Find where the given text appears and provide that cell's center as [X, Y] coordinate. 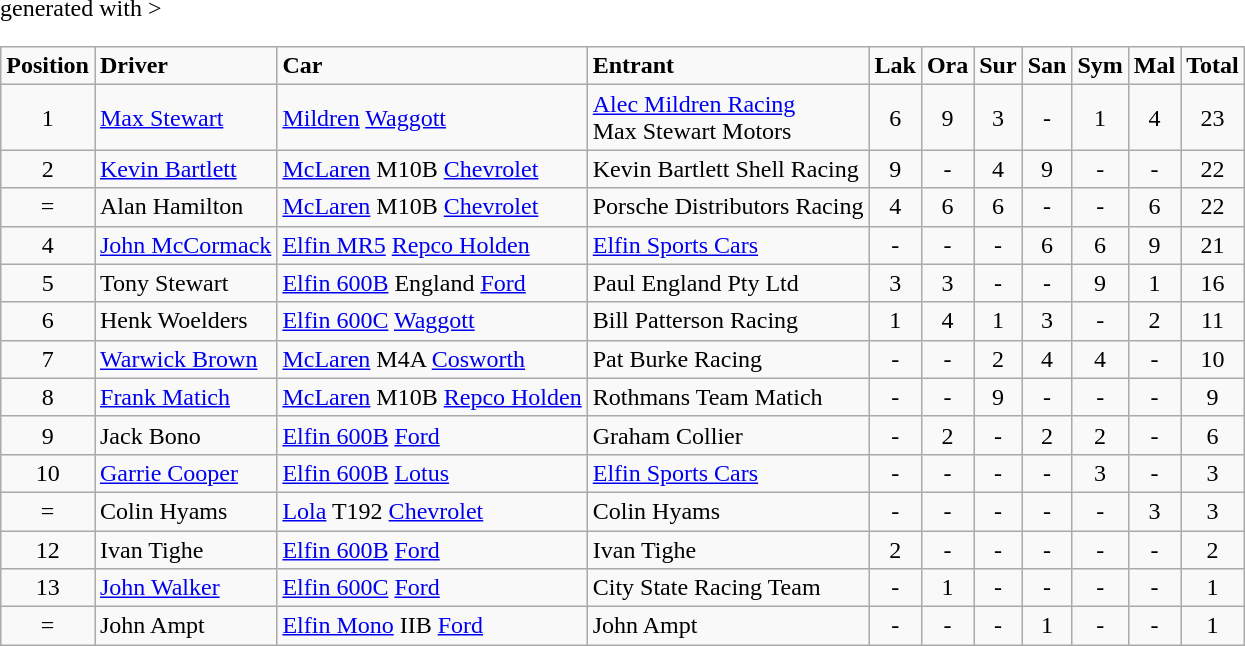
Kevin Bartlett Shell Racing [728, 169]
McLaren M10B Repco Holden [432, 397]
Total [1213, 66]
Elfin MR5 Repco Holden [432, 245]
Car [432, 66]
12 [48, 549]
Elfin 600B Lotus [432, 473]
21 [1213, 245]
City State Racing Team [728, 588]
Position [48, 66]
23 [1213, 118]
Paul England Pty Ltd [728, 283]
13 [48, 588]
Pat Burke Racing [728, 359]
Max Stewart [185, 118]
Alec Mildren Racing Max Stewart Motors [728, 118]
Kevin Bartlett [185, 169]
Rothmans Team Matich [728, 397]
Entrant [728, 66]
John Walker [185, 588]
Elfin 600C Waggott [432, 321]
16 [1213, 283]
McLaren M4A Cosworth [432, 359]
Lak [895, 66]
Bill Patterson Racing [728, 321]
Elfin 600B England Ford [432, 283]
Sur [998, 66]
Driver [185, 66]
Henk Woelders [185, 321]
Mildren Waggott [432, 118]
Jack Bono [185, 435]
Lola T192 Chevrolet [432, 511]
Elfin 600C Ford [432, 588]
5 [48, 283]
San [1047, 66]
Frank Matich [185, 397]
Sym [1100, 66]
John McCormack [185, 245]
8 [48, 397]
Elfin Mono IIB Ford [432, 626]
7 [48, 359]
Mal [1154, 66]
Garrie Cooper [185, 473]
Tony Stewart [185, 283]
Ora [947, 66]
Alan Hamilton [185, 207]
Graham Collier [728, 435]
Warwick Brown [185, 359]
11 [1213, 321]
Porsche Distributors Racing [728, 207]
